Detect which cell encompasses the target text, then output its (X, Y) center coordinate. 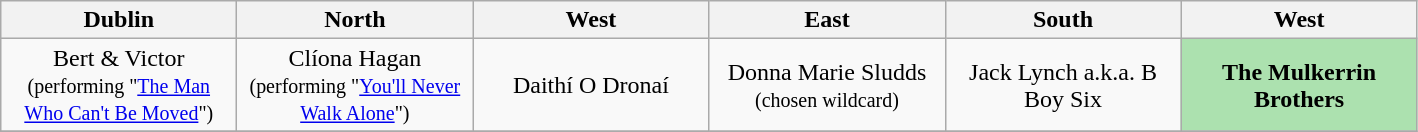
East (827, 20)
Clíona Hagan (performing "You'll Never Walk Alone") (355, 85)
Jack Lynch a.k.a. B Boy Six (1063, 85)
The Mulkerrin Brothers (1299, 85)
North (355, 20)
Donna Marie Sludds (chosen wildcard) (827, 85)
South (1063, 20)
Bert & Victor (performing "The Man Who Can't Be Moved") (119, 85)
Dublin (119, 20)
Daithí O Dronaí (591, 85)
